Capture the cell that displays the provided text and extract its (x, y) central coordinate. 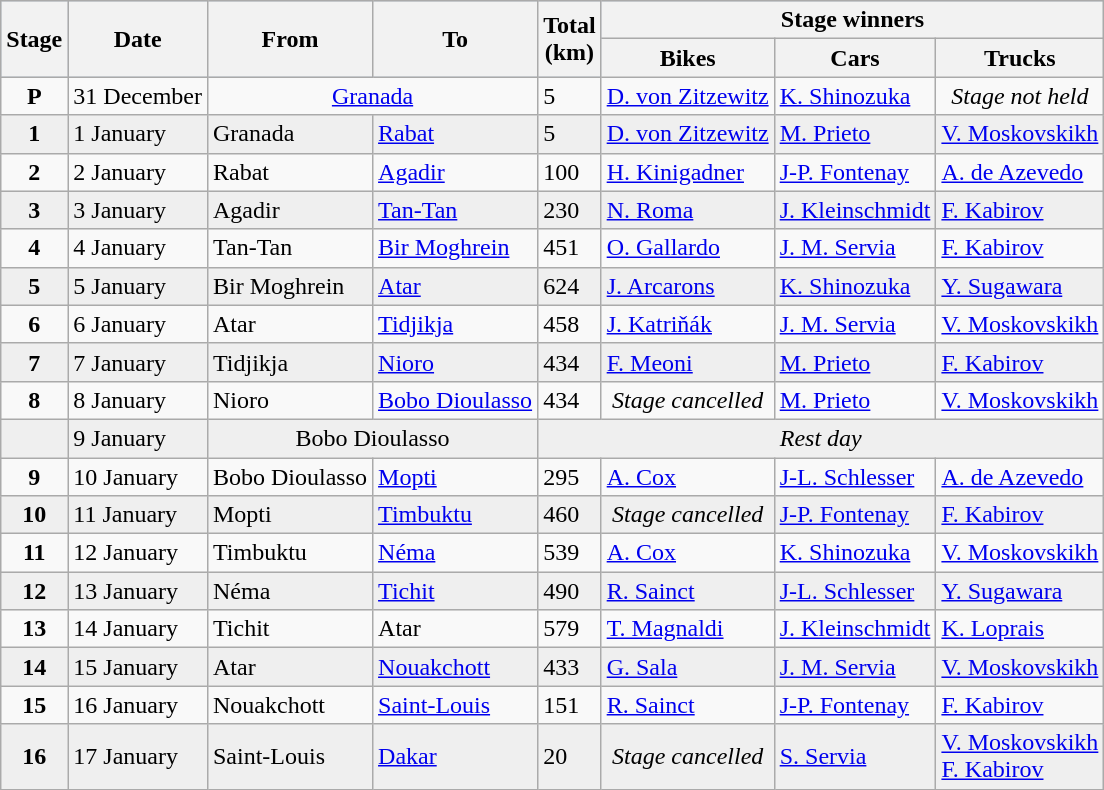
Rest day (821, 438)
4 January (138, 248)
From (290, 39)
458 (570, 324)
G. Sala (688, 667)
Trucks (1020, 58)
13 January (138, 591)
Stage not held (1020, 96)
O. Gallardo (688, 248)
460 (570, 515)
579 (570, 629)
2 (34, 172)
6 (34, 324)
7 January (138, 362)
J. Katriňák (688, 324)
624 (570, 286)
5 January (138, 286)
230 (570, 210)
8 (34, 400)
Cars (855, 58)
14 (34, 667)
4 (34, 248)
9 January (138, 438)
Stage winners (852, 20)
8 January (138, 400)
7 (34, 362)
N. Roma (688, 210)
16 January (138, 705)
14 January (138, 629)
31 December (138, 96)
15 January (138, 667)
10 January (138, 477)
100 (570, 172)
1 (34, 134)
433 (570, 667)
17 January (138, 756)
S. Servia (855, 756)
6 January (138, 324)
3 January (138, 210)
451 (570, 248)
10 (34, 515)
F. Meoni (688, 362)
To (456, 39)
20 (570, 756)
151 (570, 705)
Total(km) (570, 39)
295 (570, 477)
Date (138, 39)
12 January (138, 553)
1 January (138, 134)
2 January (138, 172)
11 January (138, 515)
11 (34, 553)
Dakar (456, 756)
V. Moskovskikh F. Kabirov (1020, 756)
Bikes (688, 58)
K. Loprais (1020, 629)
P (34, 96)
539 (570, 553)
3 (34, 210)
J. Arcarons (688, 286)
16 (34, 756)
15 (34, 705)
T. Magnaldi (688, 629)
13 (34, 629)
Stage (34, 39)
12 (34, 591)
490 (570, 591)
9 (34, 477)
H. Kinigadner (688, 172)
